Scan for the cell matching the given text and deliver its [X, Y] coordinate at center. 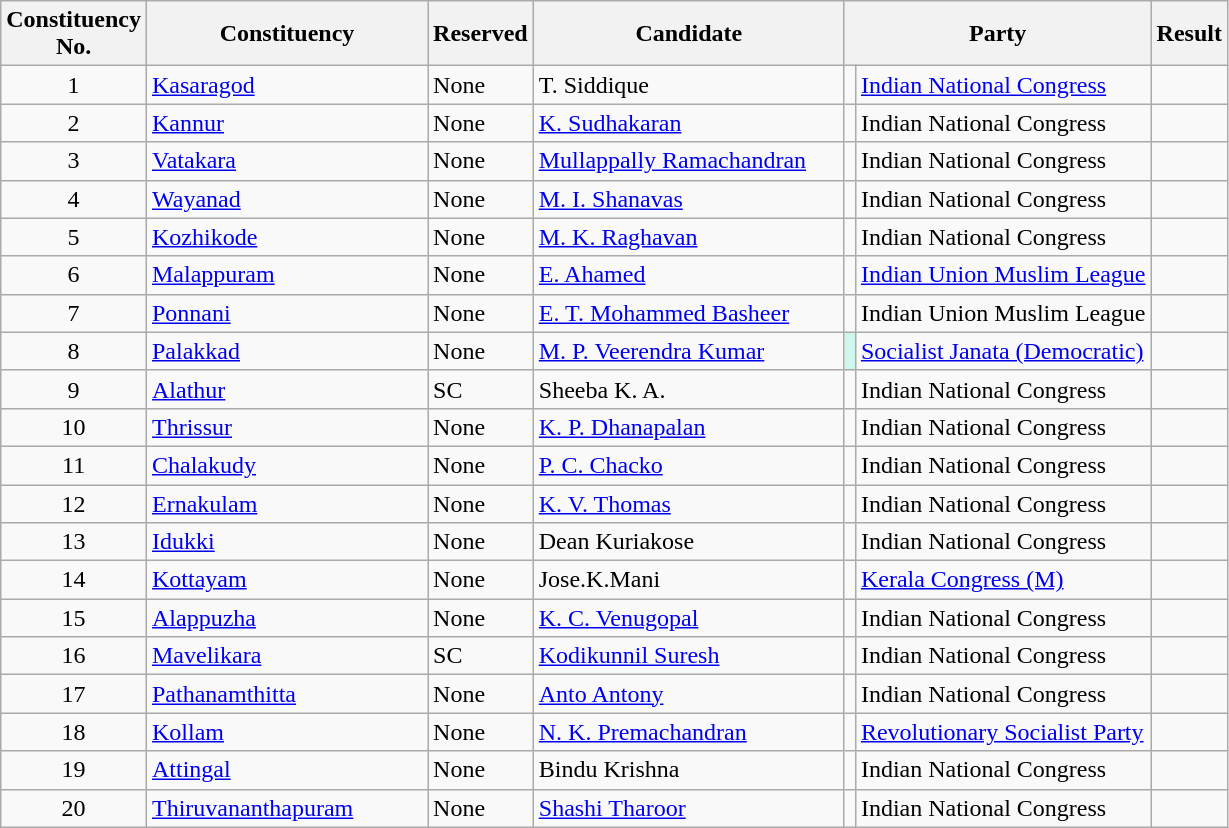
Bindu Krishna [688, 770]
Ernakulam [286, 503]
Socialist Janata (Democratic) [1003, 351]
Revolutionary Socialist Party [1003, 732]
Malappuram [286, 275]
Kannur [286, 123]
Thiruvananthapuram [286, 808]
M. P. Veerendra Kumar [688, 351]
8 [74, 351]
K. C. Venugopal [688, 618]
7 [74, 313]
Kottayam [286, 580]
E. T. Mohammed Basheer [688, 313]
11 [74, 465]
Attingal [286, 770]
Kasaragod [286, 85]
2 [74, 123]
Jose.K.Mani [688, 580]
Constituency [286, 34]
Mullappally Ramachandran [688, 161]
Ponnani [286, 313]
T. Siddique [688, 85]
Pathanamthitta [286, 694]
N. K. Premachandran [688, 732]
12 [74, 503]
Dean Kuriakose [688, 542]
3 [74, 161]
Kerala Congress (M) [1003, 580]
E. Ahamed [688, 275]
M. I. Shanavas [688, 199]
Wayanad [286, 199]
Result [1189, 34]
K. V. Thomas [688, 503]
Kollam [286, 732]
1 [74, 85]
15 [74, 618]
20 [74, 808]
Kozhikode [286, 237]
6 [74, 275]
14 [74, 580]
P. C. Chacko [688, 465]
Chalakudy [286, 465]
17 [74, 694]
10 [74, 427]
5 [74, 237]
Thrissur [286, 427]
Candidate [688, 34]
4 [74, 199]
18 [74, 732]
Shashi Tharoor [688, 808]
16 [74, 656]
Kodikunnil Suresh [688, 656]
Party [998, 34]
Anto Antony [688, 694]
Sheeba K. A. [688, 389]
9 [74, 389]
M. K. Raghavan [688, 237]
Idukki [286, 542]
Palakkad [286, 351]
Mavelikara [286, 656]
13 [74, 542]
19 [74, 770]
Alappuzha [286, 618]
K. P. Dhanapalan [688, 427]
Reserved [481, 34]
Alathur [286, 389]
Constituency No. [74, 34]
K. Sudhakaran [688, 123]
Vatakara [286, 161]
